Scan for the cell matching the given text and deliver its [X, Y] coordinate at center. 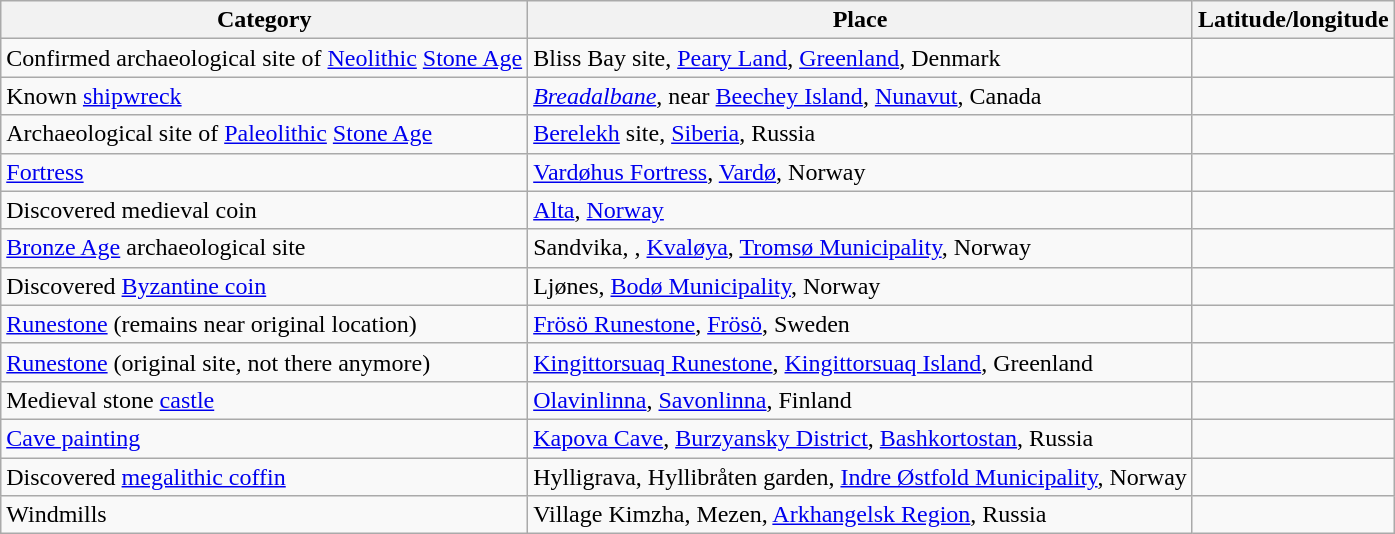
Cave painting [264, 438]
Olavinlinna, Savonlinna, Finland [860, 400]
Berelekh site, Siberia, Russia [860, 134]
Discovered Byzantine coin [264, 286]
Runestone (remains near original location) [264, 324]
Confirmed archaeological site of Neolithic Stone Age [264, 58]
Windmills [264, 515]
Discovered medieval coin [264, 210]
Sandvika, , Kvaløya, Tromsø Municipality, Norway [860, 248]
Place [860, 20]
Archaeological site of Paleolithic Stone Age [264, 134]
Category [264, 20]
Hylligrava, Hyllibråten garden, Indre Østfold Municipality, Norway [860, 477]
Village Kimzha, Mezen, Arkhangelsk Region, Russia [860, 515]
Breadalbane, near Beechey Island, Nunavut, Canada [860, 96]
Kingittorsuaq Runestone, Kingittorsuaq Island, Greenland [860, 362]
Kapova Cave, Burzyansky District, Bashkortostan, Russia [860, 438]
Runestone (original site, not there anymore) [264, 362]
Latitude/longitude [1293, 20]
Medieval stone castle [264, 400]
Frösö Runestone, Frösö, Sweden [860, 324]
Bliss Bay site, Peary Land, Greenland, Denmark [860, 58]
Ljønes, Bodø Municipality, Norway [860, 286]
Vardøhus Fortress, Vardø, Norway [860, 172]
Bronze Age archaeological site [264, 248]
Fortress [264, 172]
Alta, Norway [860, 210]
Discovered megalithic coffin [264, 477]
Known shipwreck [264, 96]
